Identify which cell holds the provided text, then report its (X, Y) central coordinate. 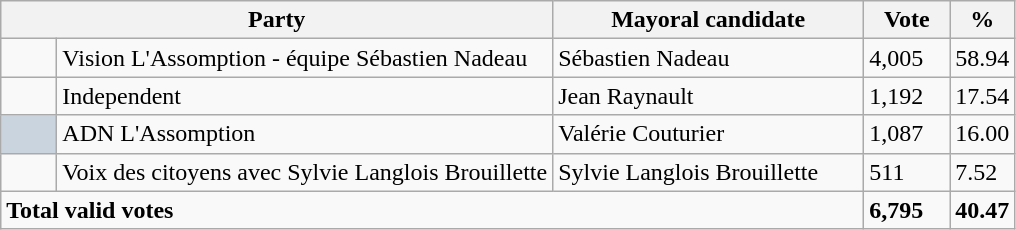
Independent (305, 96)
6,795 (907, 210)
Jean Raynault (708, 96)
Vision L'Assomption - équipe Sébastien Nadeau (305, 58)
Total valid votes (432, 210)
40.47 (982, 210)
17.54 (982, 96)
Mayoral candidate (708, 20)
4,005 (907, 58)
511 (907, 172)
Sébastien Nadeau (708, 58)
1,192 (907, 96)
Sylvie Langlois Brouillette (708, 172)
58.94 (982, 58)
7.52 (982, 172)
Party (277, 20)
Voix des citoyens avec Sylvie Langlois Brouillette (305, 172)
Valérie Couturier (708, 134)
16.00 (982, 134)
1,087 (907, 134)
ADN L'Assomption (305, 134)
% (982, 20)
Vote (907, 20)
